From the cell containing the given text, extract its center point as (x, y) coordinate. 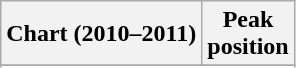
Chart (2010–2011) (102, 34)
Peakposition (248, 34)
